Pinpoint the cell where the given text exists, returning its [X, Y] midpoint coordinate. 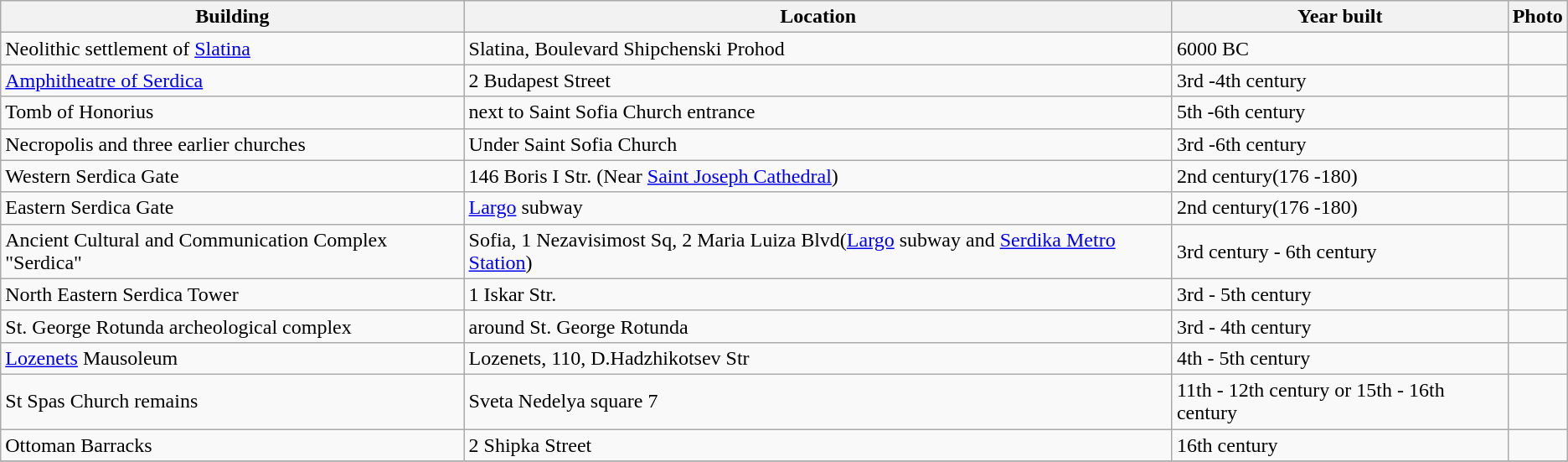
Eastern Serdica Gate [233, 208]
1 Iskar Str. [818, 294]
Ottoman Barracks [233, 445]
6000 BC [1340, 49]
Sveta Nedelya square 7 [818, 401]
2 Budapest Street [818, 80]
around St. George Rotunda [818, 326]
Under Saint Sofia Church [818, 144]
3rd century - 6th century [1340, 252]
North Eastern Serdica Tower [233, 294]
11th - 12th century or 15th - 16th century [1340, 401]
Building [233, 17]
3rd - 4th century [1340, 326]
3rd -6th century [1340, 144]
Lozenets Mausoleum [233, 358]
St. George Rotunda archeological complex [233, 326]
Ancient Cultural and Communication Complex "Serdica" [233, 252]
Neolithic settlement of Slatina [233, 49]
Slatina, Boulevard Shipchenski Prohod [818, 49]
Largo subway [818, 208]
next to Saint Sofia Church entrance [818, 112]
Necropolis and three earlier churches [233, 144]
Western Serdica Gate [233, 176]
146 Boris I Str. (Near Saint Joseph Cathedral) [818, 176]
Photo [1538, 17]
5th -6th century [1340, 112]
3rd - 5th century [1340, 294]
Amphitheatre of Serdica [233, 80]
Sofia, 1 Nezavisimost Sq, 2 Maria Luiza Blvd(Largo subway and Serdika Metro Station) [818, 252]
Tomb of Honorius [233, 112]
Year built [1340, 17]
Lozenets, 110, D.Hadzhikotsev Str [818, 358]
St Spas Church remains [233, 401]
2 Shipka Street [818, 445]
4th - 5th century [1340, 358]
Location [818, 17]
3rd -4th century [1340, 80]
16th century [1340, 445]
